Find where the given text appears and provide that cell's center as (x, y) coordinate. 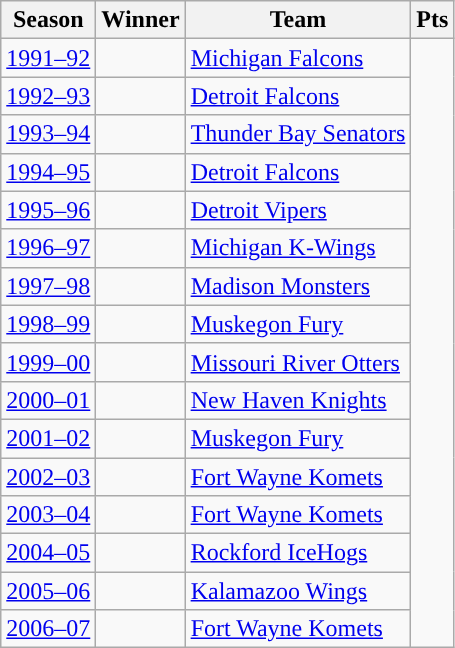
2002–03 (48, 477)
Season (48, 20)
1992–93 (48, 96)
1993–94 (48, 134)
1995–96 (48, 210)
1997–98 (48, 286)
Detroit Vipers (298, 210)
Pts (432, 20)
Rockford IceHogs (298, 553)
Winner (140, 20)
Madison Monsters (298, 286)
Kalamazoo Wings (298, 591)
Thunder Bay Senators (298, 134)
2004–05 (48, 553)
2006–07 (48, 629)
1996–97 (48, 248)
1994–95 (48, 172)
1999–00 (48, 362)
Missouri River Otters (298, 362)
2001–02 (48, 438)
Team (298, 20)
New Haven Knights (298, 400)
2003–04 (48, 515)
1998–99 (48, 324)
Michigan Falcons (298, 58)
2000–01 (48, 400)
2005–06 (48, 591)
Michigan K-Wings (298, 248)
1991–92 (48, 58)
